Pinpoint the cell where the given text exists, returning its (X, Y) midpoint coordinate. 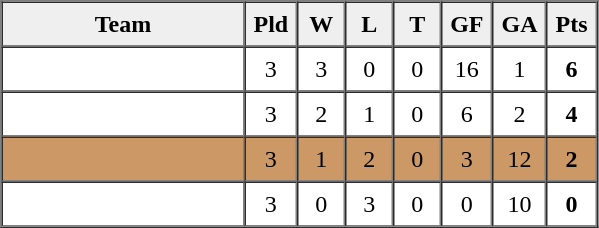
16 (466, 68)
Pts (572, 24)
10 (520, 204)
T (417, 24)
W (321, 24)
GF (466, 24)
GA (520, 24)
Team (124, 24)
4 (572, 114)
L (369, 24)
Pld (270, 24)
12 (520, 158)
